Detect which cell encompasses the target text, then output its (X, Y) center coordinate. 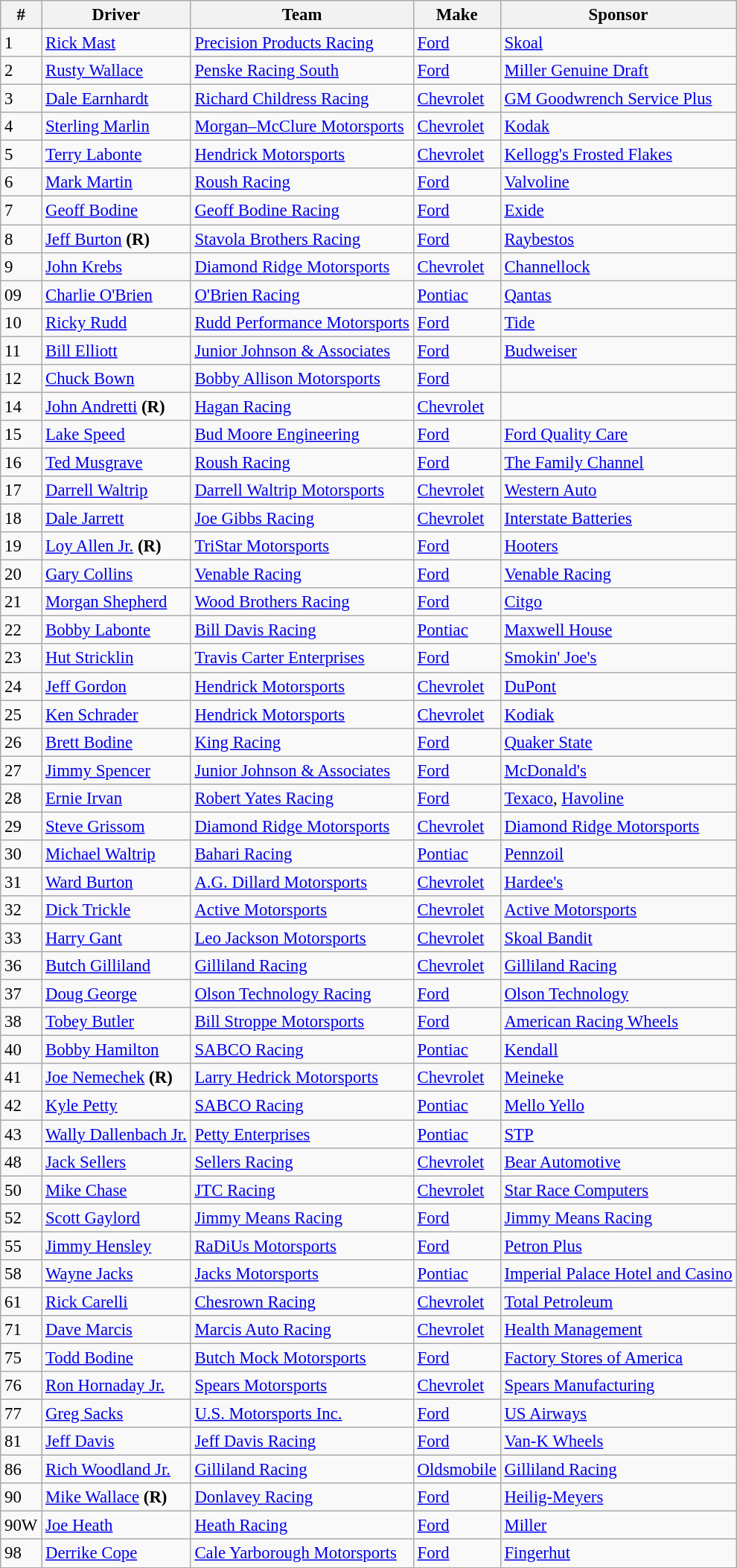
86 (21, 1470)
Geoff Bodine Racing (302, 211)
Exide (618, 211)
Hut Stricklin (116, 659)
Jeff Davis (116, 1441)
Kendall (618, 1050)
Sterling Marlin (116, 127)
31 (21, 882)
Steve Grissom (116, 826)
Sellers Racing (302, 1162)
Bear Automotive (618, 1162)
17 (21, 490)
Bobby Hamilton (116, 1050)
33 (21, 938)
Butch Mock Motorsports (302, 1357)
Heath Racing (302, 1526)
15 (21, 435)
King Racing (302, 742)
Todd Bodine (116, 1357)
Brett Bodine (116, 742)
Kodak (618, 127)
Ron Hornaday Jr. (116, 1386)
42 (21, 1106)
98 (21, 1554)
GM Goodwrench Service Plus (618, 99)
58 (21, 1274)
Butch Gilliland (116, 966)
4 (21, 127)
Pennzoil (618, 854)
Ford Quality Care (618, 435)
Chuck Bown (116, 379)
Smokin' Joe's (618, 659)
43 (21, 1134)
Van-K Wheels (618, 1441)
90 (21, 1497)
10 (21, 322)
23 (21, 659)
Robert Yates Racing (302, 799)
Geoff Bodine (116, 211)
Channellock (618, 266)
Driver (116, 15)
24 (21, 686)
8 (21, 239)
Hardee's (618, 882)
Wally Dallenbach Jr. (116, 1134)
2 (21, 71)
Petty Enterprises (302, 1134)
Health Management (618, 1330)
7 (21, 211)
Mike Wallace (R) (116, 1497)
52 (21, 1217)
Maxwell House (618, 630)
John Andretti (R) (116, 406)
Tide (618, 322)
71 (21, 1330)
Citgo (618, 602)
Bahari Racing (302, 854)
John Krebs (116, 266)
Olson Technology (618, 994)
Dave Marcis (116, 1330)
90W (21, 1526)
27 (21, 770)
A.G. Dillard Motorsports (302, 882)
48 (21, 1162)
Bill Elliott (116, 351)
Rick Carelli (116, 1302)
Terry Labonte (116, 155)
Miller Genuine Draft (618, 71)
Darrell Waltrip (116, 490)
Rich Woodland Jr. (116, 1470)
Darrell Waltrip Motorsports (302, 490)
Ken Schrader (116, 714)
37 (21, 994)
Jeff Gordon (116, 686)
Petron Plus (618, 1246)
77 (21, 1414)
Ricky Rudd (116, 322)
JTC Racing (302, 1190)
Miller (618, 1526)
09 (21, 295)
75 (21, 1357)
Lake Speed (116, 435)
Larry Hedrick Motorsports (302, 1078)
Meineke (618, 1078)
Donlavey Racing (302, 1497)
Charlie O'Brien (116, 295)
Michael Waltrip (116, 854)
The Family Channel (618, 462)
Bobby Labonte (116, 630)
Quaker State (618, 742)
Travis Carter Enterprises (302, 659)
Tobey Butler (116, 1022)
61 (21, 1302)
Rick Mast (116, 43)
Make (457, 15)
Oldsmobile (457, 1470)
Morgan Shepherd (116, 602)
Ernie Irvan (116, 799)
Derrike Cope (116, 1554)
American Racing Wheels (618, 1022)
Penske Racing South (302, 71)
76 (21, 1386)
Ted Musgrave (116, 462)
# (21, 15)
Fingerhut (618, 1554)
Greg Sacks (116, 1414)
Jeff Burton (R) (116, 239)
US Airways (618, 1414)
Imperial Palace Hotel and Casino (618, 1274)
Mark Martin (116, 182)
Cale Yarborough Motorsports (302, 1554)
Texaco, Havoline (618, 799)
22 (21, 630)
Ward Burton (116, 882)
Skoal (618, 43)
Wood Brothers Racing (302, 602)
81 (21, 1441)
Joe Heath (116, 1526)
Precision Products Racing (302, 43)
Loy Allen Jr. (R) (116, 546)
Jeff Davis Racing (302, 1441)
RaDiUs Motorsports (302, 1246)
Kodiak (618, 714)
32 (21, 910)
29 (21, 826)
Bobby Allison Motorsports (302, 379)
Jacks Motorsports (302, 1274)
Kellogg's Frosted Flakes (618, 155)
3 (21, 99)
Bill Davis Racing (302, 630)
Scott Gaylord (116, 1217)
25 (21, 714)
Jimmy Hensley (116, 1246)
Gary Collins (116, 575)
U.S. Motorsports Inc. (302, 1414)
Mello Yello (618, 1106)
Mike Chase (116, 1190)
Dale Jarrett (116, 519)
12 (21, 379)
Olson Technology Racing (302, 994)
1 (21, 43)
38 (21, 1022)
Harry Gant (116, 938)
McDonald's (618, 770)
16 (21, 462)
Qantas (618, 295)
Budweiser (618, 351)
Star Race Computers (618, 1190)
18 (21, 519)
Dick Trickle (116, 910)
11 (21, 351)
28 (21, 799)
20 (21, 575)
14 (21, 406)
Bill Stroppe Motorsports (302, 1022)
STP (618, 1134)
Hagan Racing (302, 406)
Jack Sellers (116, 1162)
Morgan–McClure Motorsports (302, 127)
Chesrown Racing (302, 1302)
Doug George (116, 994)
Marcis Auto Racing (302, 1330)
Interstate Batteries (618, 519)
21 (21, 602)
Leo Jackson Motorsports (302, 938)
Spears Manufacturing (618, 1386)
26 (21, 742)
55 (21, 1246)
Hooters (618, 546)
Joe Nemechek (R) (116, 1078)
Western Auto (618, 490)
6 (21, 182)
41 (21, 1078)
Total Petroleum (618, 1302)
Skoal Bandit (618, 938)
19 (21, 546)
Jimmy Spencer (116, 770)
Stavola Brothers Racing (302, 239)
Factory Stores of America (618, 1357)
Raybestos (618, 239)
Kyle Petty (116, 1106)
50 (21, 1190)
Sponsor (618, 15)
30 (21, 854)
9 (21, 266)
36 (21, 966)
Rusty Wallace (116, 71)
40 (21, 1050)
Joe Gibbs Racing (302, 519)
Bud Moore Engineering (302, 435)
DuPont (618, 686)
Heilig-Meyers (618, 1497)
Team (302, 15)
Dale Earnhardt (116, 99)
Rudd Performance Motorsports (302, 322)
Richard Childress Racing (302, 99)
Wayne Jacks (116, 1274)
Valvoline (618, 182)
TriStar Motorsports (302, 546)
O'Brien Racing (302, 295)
Spears Motorsports (302, 1386)
5 (21, 155)
